For the text-containing cell, return its midpoint in [X, Y] coordinate format. 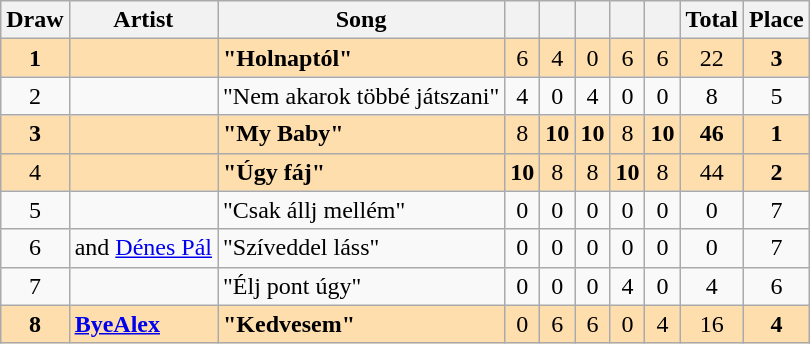
and Dénes Pál [143, 248]
"Úgy fáj" [362, 172]
Artist [143, 20]
44 [712, 172]
"Holnaptól" [362, 58]
22 [712, 58]
"My Baby" [362, 134]
16 [712, 324]
"Kedvesem" [362, 324]
"Szíveddel láss" [362, 248]
Song [362, 20]
Total [712, 20]
"Élj pont úgy" [362, 286]
"Nem akarok többé játszani" [362, 96]
Place [777, 20]
Draw [35, 20]
ByeAlex [143, 324]
"Csak állj mellém" [362, 210]
46 [712, 134]
